Determine the (x, y) coordinate at the center of the cell enclosing the given text.  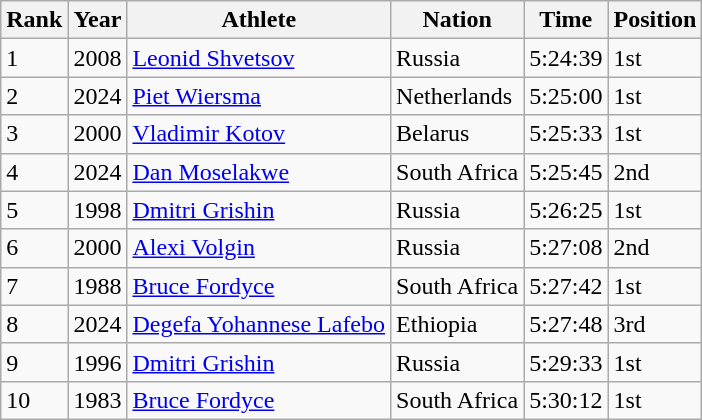
Dan Moselakwe (259, 172)
4 (34, 172)
6 (34, 248)
1998 (98, 210)
Athlete (259, 20)
3 (34, 134)
Vladimir Kotov (259, 134)
5:27:42 (566, 286)
1996 (98, 362)
5:25:33 (566, 134)
Leonid Shvetsov (259, 58)
5:25:00 (566, 96)
Position (655, 20)
5:27:48 (566, 324)
5:27:08 (566, 248)
5 (34, 210)
5:26:25 (566, 210)
Nation (458, 20)
1 (34, 58)
Piet Wiersma (259, 96)
5:25:45 (566, 172)
Belarus (458, 134)
Rank (34, 20)
Alexi Volgin (259, 248)
Degefa Yohannese Lafebo (259, 324)
Ethiopia (458, 324)
Netherlands (458, 96)
1983 (98, 400)
10 (34, 400)
5:29:33 (566, 362)
3rd (655, 324)
2 (34, 96)
Time (566, 20)
5:30:12 (566, 400)
9 (34, 362)
Year (98, 20)
1988 (98, 286)
8 (34, 324)
5:24:39 (566, 58)
2008 (98, 58)
7 (34, 286)
